Return the [X, Y] coordinate for the center point of the cell that contains the specified text.  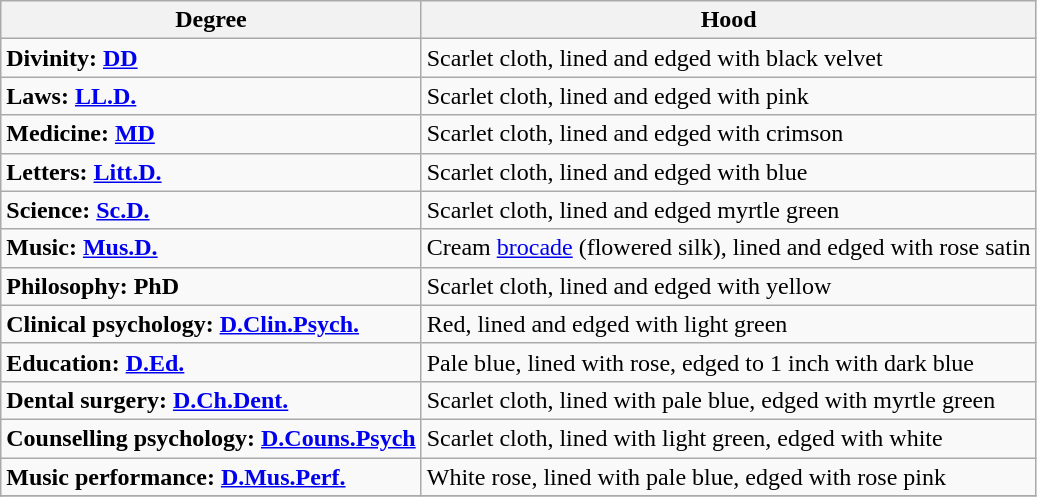
Education: D.Ed. [211, 362]
Cream brocade (flowered silk), lined and edged with rose satin [728, 248]
Letters: Litt.D. [211, 172]
Scarlet cloth, lined and edged with crimson [728, 134]
White rose, lined with pale blue, edged with rose pink [728, 477]
Science: Sc.D. [211, 210]
Medicine: MD [211, 134]
Degree [211, 20]
Divinity: DD [211, 58]
Hood [728, 20]
Scarlet cloth, lined and edged with yellow [728, 286]
Scarlet cloth, lined and edged with blue [728, 172]
Laws: LL.D. [211, 96]
Counselling psychology: D.Couns.Psych [211, 438]
Scarlet cloth, lined and edged myrtle green [728, 210]
Red, lined and edged with light green [728, 324]
Scarlet cloth, lined and edged with black velvet [728, 58]
Clinical psychology: D.Clin.Psych. [211, 324]
Scarlet cloth, lined with light green, edged with white [728, 438]
Scarlet cloth, lined and edged with pink [728, 96]
Scarlet cloth, lined with pale blue, edged with myrtle green [728, 400]
Music performance: D.Mus.Perf. [211, 477]
Pale blue, lined with rose, edged to 1 inch with dark blue [728, 362]
Philosophy: PhD [211, 286]
Dental surgery: D.Ch.Dent. [211, 400]
Music: Mus.D. [211, 248]
